Detect which cell encompasses the target text, then output its [X, Y] center coordinate. 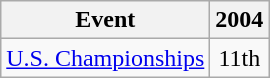
2004 [240, 20]
Event [106, 20]
11th [240, 58]
U.S. Championships [106, 58]
